Provide the (x, y) coordinate of the cell's center where the given text is located.  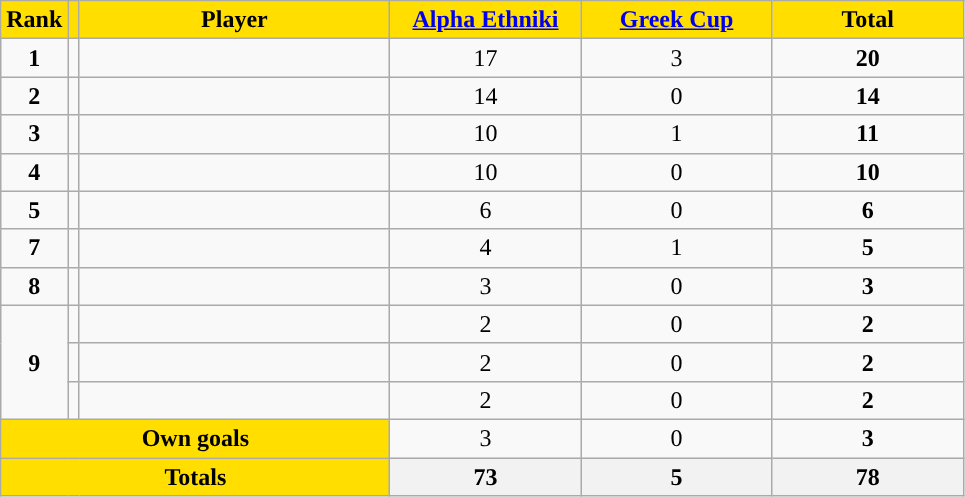
73 (486, 477)
17 (486, 58)
8 (34, 286)
7 (34, 248)
11 (868, 134)
9 (34, 362)
Own goals (196, 438)
78 (868, 477)
Rank (34, 20)
Total (868, 20)
Player (234, 20)
Alpha Ethniki (486, 20)
20 (868, 58)
Greek Cup (676, 20)
Totals (196, 477)
